Provide the [x, y] coordinate of the cell's center where the given text is located.  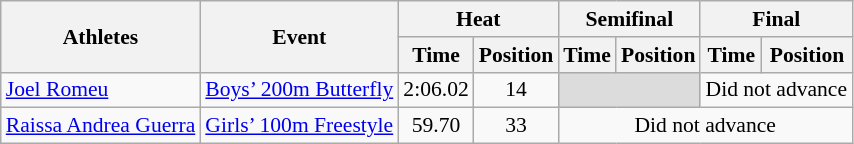
Boys’ 200m Butterfly [299, 90]
33 [516, 126]
Raissa Andrea Guerra [101, 126]
Joel Romeu [101, 90]
Final [776, 19]
Heat [478, 19]
2:06.02 [436, 90]
14 [516, 90]
Event [299, 36]
Semifinal [629, 19]
Girls’ 100m Freestyle [299, 126]
59.70 [436, 126]
Athletes [101, 36]
